Return (X, Y) of the center of cell containing provided text 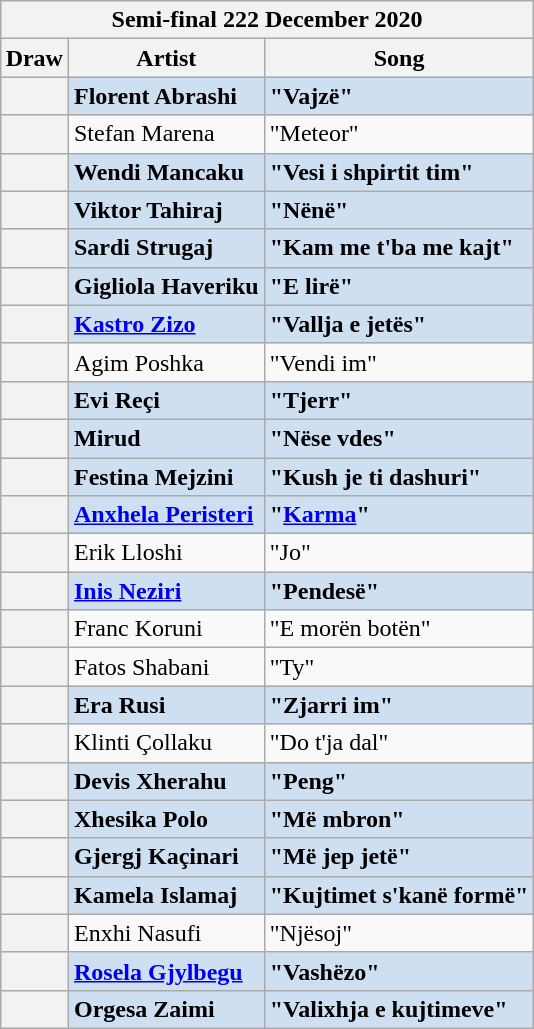
Semi-final 222 December 2020 (267, 20)
Song (399, 58)
Gigliola Haveriku (166, 286)
"Vesi i shpirtit tim" (399, 172)
Florent Abrashi (166, 96)
"Njësoj" (399, 933)
"Kam me t'ba me kajt" (399, 248)
"Vallja e jetës" (399, 324)
"Tjerr" (399, 400)
Gjergj Kaçinari (166, 857)
"Kush je ti dashuri" (399, 477)
"Valixhja e kujtimeve" (399, 1009)
Xhesika Polo (166, 819)
Draw (34, 58)
Rosela Gjylbegu (166, 971)
Klinti Çollaku (166, 743)
"Kujtimet s'kanë formë" (399, 895)
Wendi Mancaku (166, 172)
"E lirë" (399, 286)
Franc Koruni (166, 629)
"Vajzë" (399, 96)
Agim Poshka (166, 362)
Era Rusi (166, 705)
"Jo" (399, 553)
"Meteor" (399, 134)
Viktor Tahiraj (166, 210)
Stefan Marena (166, 134)
"Nëse vdes" (399, 438)
"Peng" (399, 781)
"Zjarri im" (399, 705)
"Vashëzo" (399, 971)
Devis Xherahu (166, 781)
Evi Reçi (166, 400)
"Do t'ja dal" (399, 743)
"Më mbron" (399, 819)
Anxhela Peristeri (166, 515)
Erik Lloshi (166, 553)
Inis Neziri (166, 591)
"Nënë" (399, 210)
"Pendesë" (399, 591)
Festina Mejzini (166, 477)
"Karma" (399, 515)
Kastro Zizo (166, 324)
"Vendi im" (399, 362)
"E morën botën" (399, 629)
Orgesa Zaimi (166, 1009)
Enxhi Nasufi (166, 933)
Mirud (166, 438)
"Ty" (399, 667)
"Më jep jetë" (399, 857)
Artist (166, 58)
Kamela Islamaj (166, 895)
Sardi Strugaj (166, 248)
Fatos Shabani (166, 667)
